Capture the cell that displays the provided text and extract its [x, y] central coordinate. 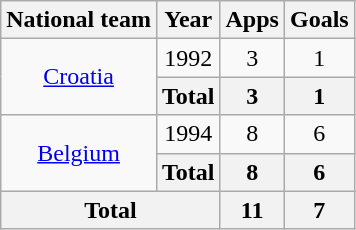
1994 [188, 134]
Croatia [79, 77]
7 [319, 210]
Belgium [79, 153]
1992 [188, 58]
National team [79, 20]
11 [252, 210]
Goals [319, 20]
Apps [252, 20]
Year [188, 20]
